From the cell containing the given text, extract its center point as [x, y] coordinate. 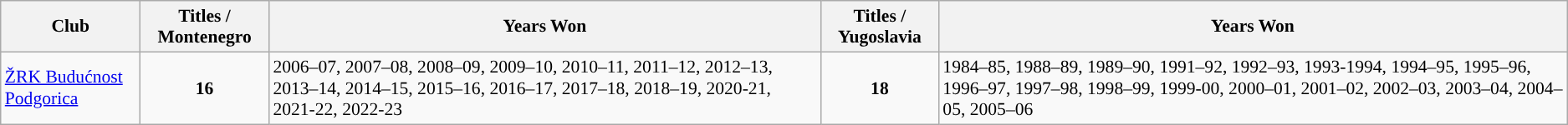
Club [70, 27]
Titles / Montenegro [204, 27]
16 [204, 88]
18 [880, 88]
2006–07, 2007–08, 2008–09, 2009–10, 2010–11, 2011–12, 2012–13, 2013–14, 2014–15, 2015–16, 2016–17, 2017–18, 2018–19, 2020-21, 2021-22, 2022-23 [544, 88]
Titles / Yugoslavia [880, 27]
ŽRK Budućnost Podgorica [70, 88]
